Capture the cell that displays the provided text and extract its (x, y) central coordinate. 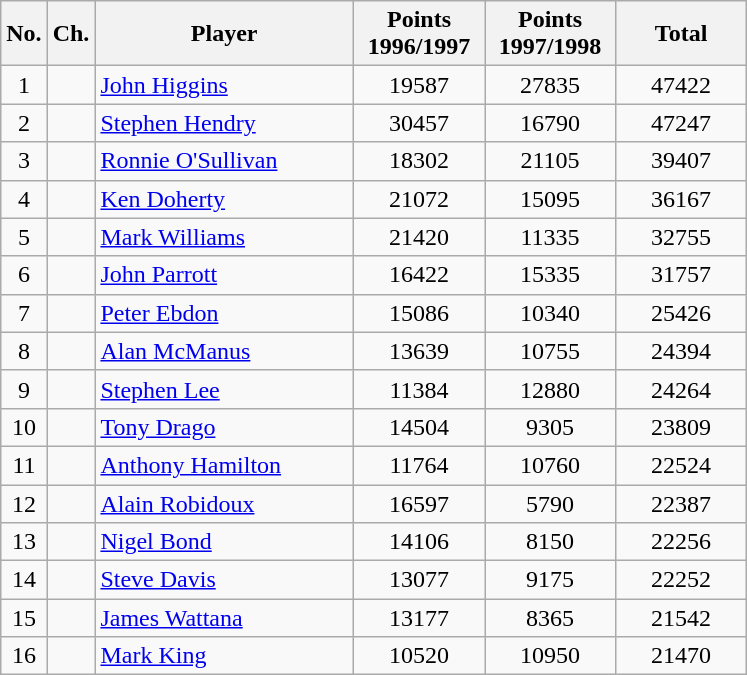
6 (24, 275)
10950 (550, 656)
11335 (550, 237)
22252 (682, 580)
12880 (550, 389)
Alan McManus (224, 351)
Ken Doherty (224, 199)
Ronnie O'Sullivan (224, 161)
14 (24, 580)
21072 (418, 199)
22387 (682, 503)
Player (224, 34)
5 (24, 237)
21542 (682, 618)
1 (24, 85)
13077 (418, 580)
16597 (418, 503)
15086 (418, 313)
21105 (550, 161)
Steve Davis (224, 580)
Ch. (71, 34)
9 (24, 389)
36167 (682, 199)
Points 1997/1998 (550, 34)
Peter Ebdon (224, 313)
39407 (682, 161)
7 (24, 313)
22256 (682, 542)
24264 (682, 389)
15335 (550, 275)
15 (24, 618)
10 (24, 427)
21470 (682, 656)
10755 (550, 351)
No. (24, 34)
47247 (682, 123)
21420 (418, 237)
Total (682, 34)
3 (24, 161)
13177 (418, 618)
John Higgins (224, 85)
James Wattana (224, 618)
8365 (550, 618)
Points 1996/1997 (418, 34)
Tony Drago (224, 427)
23809 (682, 427)
8150 (550, 542)
18302 (418, 161)
24394 (682, 351)
10520 (418, 656)
31757 (682, 275)
Mark Williams (224, 237)
Stephen Hendry (224, 123)
Mark King (224, 656)
Nigel Bond (224, 542)
47422 (682, 85)
25426 (682, 313)
16 (24, 656)
22524 (682, 465)
Alain Robidoux (224, 503)
John Parrott (224, 275)
11764 (418, 465)
5790 (550, 503)
27835 (550, 85)
14504 (418, 427)
30457 (418, 123)
11384 (418, 389)
11 (24, 465)
15095 (550, 199)
Stephen Lee (224, 389)
9175 (550, 580)
14106 (418, 542)
9305 (550, 427)
10340 (550, 313)
8 (24, 351)
12 (24, 503)
10760 (550, 465)
16790 (550, 123)
16422 (418, 275)
Anthony Hamilton (224, 465)
19587 (418, 85)
2 (24, 123)
13639 (418, 351)
13 (24, 542)
4 (24, 199)
32755 (682, 237)
